Capture the cell that displays the provided text and extract its [X, Y] central coordinate. 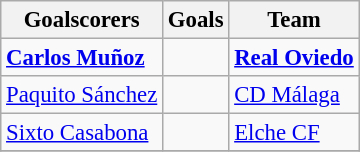
Real Oviedo [294, 58]
CD Málaga [294, 95]
Paquito Sánchez [82, 95]
Team [294, 20]
Elche CF [294, 133]
Goals [196, 20]
Carlos Muñoz [82, 58]
Sixto Casabona [82, 133]
Goalscorers [82, 20]
